Output the (X, Y) coordinate of the center of the cell containing the given text.  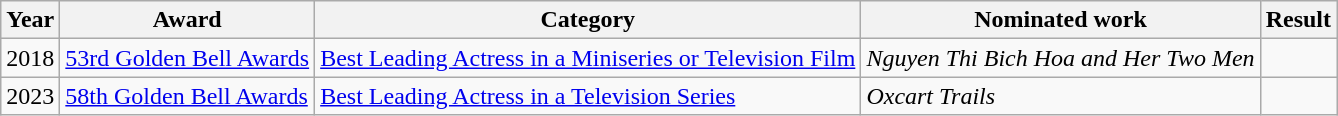
Nguyen Thi Bich Hoa and Her Two Men (1060, 58)
Year (30, 20)
Oxcart Trails (1060, 96)
2023 (30, 96)
Best Leading Actress in a Television Series (588, 96)
Category (588, 20)
Result (1298, 20)
2018 (30, 58)
58th Golden Bell Awards (188, 96)
Award (188, 20)
Best Leading Actress in a Miniseries or Television Film (588, 58)
53rd Golden Bell Awards (188, 58)
Nominated work (1060, 20)
